Return the (X, Y) coordinate for the center point of the cell that contains the specified text.  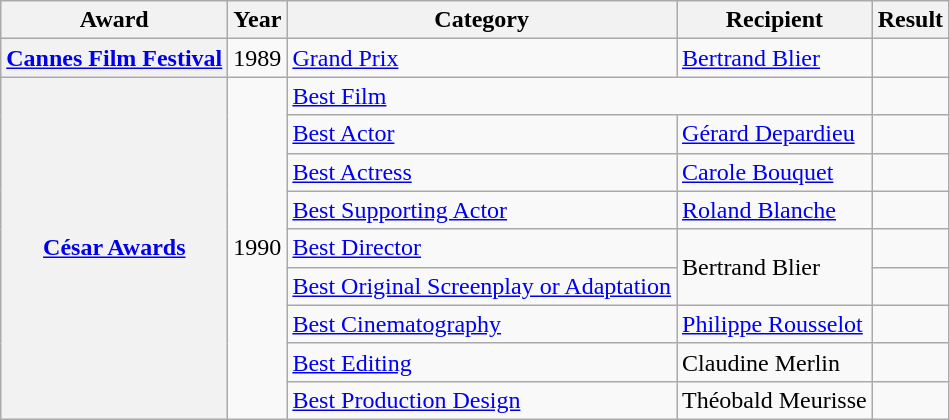
Best Original Screenplay or Adaptation (482, 286)
Best Cinematography (482, 324)
Result (910, 20)
Grand Prix (482, 58)
Carole Bouquet (775, 172)
Théobald Meurisse (775, 400)
Best Actress (482, 172)
Best Actor (482, 134)
Award (114, 20)
Best Film (580, 96)
Cannes Film Festival (114, 58)
Category (482, 20)
1989 (258, 58)
Recipient (775, 20)
Gérard Depardieu (775, 134)
Claudine Merlin (775, 362)
Best Editing (482, 362)
Best Director (482, 248)
Year (258, 20)
1990 (258, 248)
Roland Blanche (775, 210)
Philippe Rousselot (775, 324)
César Awards (114, 248)
Best Supporting Actor (482, 210)
Best Production Design (482, 400)
